Return (X, Y) of the center of cell containing provided text 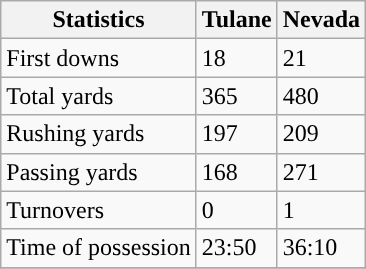
168 (236, 172)
197 (236, 134)
480 (321, 96)
Statistics (99, 20)
Total yards (99, 96)
365 (236, 96)
21 (321, 58)
Passing yards (99, 172)
1 (321, 210)
Turnovers (99, 210)
Nevada (321, 20)
Rushing yards (99, 134)
36:10 (321, 248)
Time of possession (99, 248)
First downs (99, 58)
Tulane (236, 20)
209 (321, 134)
271 (321, 172)
23:50 (236, 248)
0 (236, 210)
18 (236, 58)
